From the cell containing the given text, extract its center point as (x, y) coordinate. 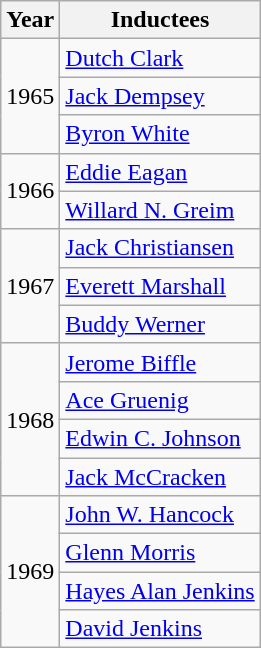
John W. Hancock (160, 515)
Ace Gruenig (160, 400)
1967 (30, 286)
Edwin C. Johnson (160, 438)
Willard N. Greim (160, 210)
Jack McCracken (160, 477)
1965 (30, 96)
Eddie Eagan (160, 172)
Glenn Morris (160, 553)
Buddy Werner (160, 324)
Jerome Biffle (160, 362)
1969 (30, 572)
1966 (30, 191)
Jack Dempsey (160, 96)
Jack Christiansen (160, 248)
Hayes Alan Jenkins (160, 591)
Byron White (160, 134)
David Jenkins (160, 629)
1968 (30, 419)
Inductees (160, 20)
Everett Marshall (160, 286)
Dutch Clark (160, 58)
Year (30, 20)
